Pinpoint the cell where the given text exists, returning its [X, Y] midpoint coordinate. 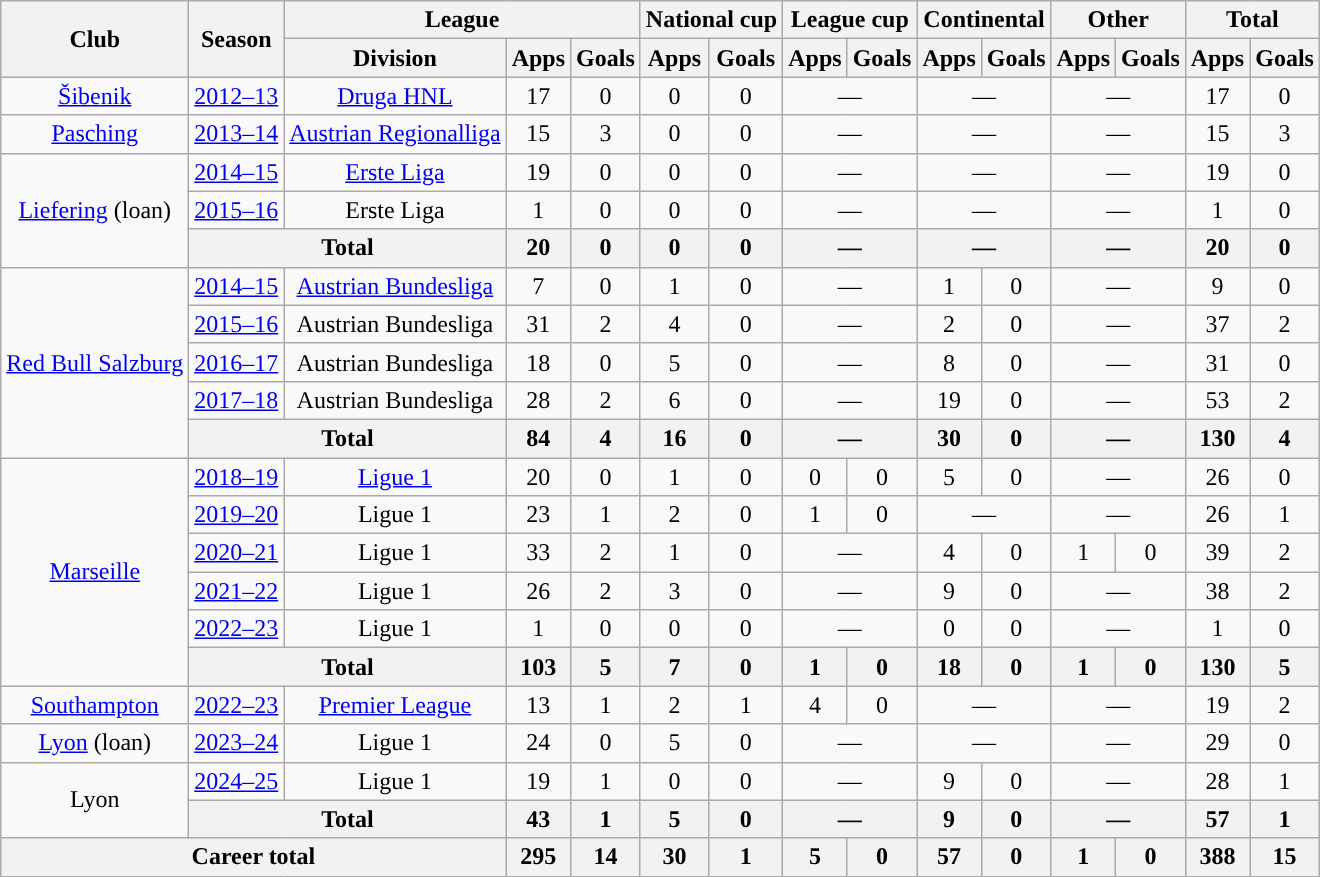
38 [1217, 591]
388 [1217, 857]
2018–19 [236, 477]
Lyon (loan) [95, 743]
2017–18 [236, 400]
39 [1217, 553]
29 [1217, 743]
43 [538, 819]
16 [674, 438]
Other [1118, 20]
Lyon [95, 800]
Premier League [395, 705]
8 [949, 362]
103 [538, 667]
Liefering (loan) [95, 210]
National cup [711, 20]
2023–24 [236, 743]
33 [538, 553]
6 [674, 400]
Austrian Regionalliga [395, 134]
2021–22 [236, 591]
2019–20 [236, 515]
13 [538, 705]
37 [1217, 324]
League cup [850, 20]
Career total [254, 857]
Division [395, 58]
84 [538, 438]
Club [95, 39]
Red Bull Salzburg [95, 362]
53 [1217, 400]
295 [538, 857]
2016–17 [236, 362]
Pasching [95, 134]
Marseille [95, 572]
2013–14 [236, 134]
Druga HNL [395, 96]
24 [538, 743]
23 [538, 515]
14 [606, 857]
2012–13 [236, 96]
Season [236, 39]
2024–25 [236, 781]
2020–21 [236, 553]
League [462, 20]
Šibenik [95, 96]
Continental [984, 20]
Southampton [95, 705]
